Search for the cell housing the specified text and yield its [X, Y] center coordinate. 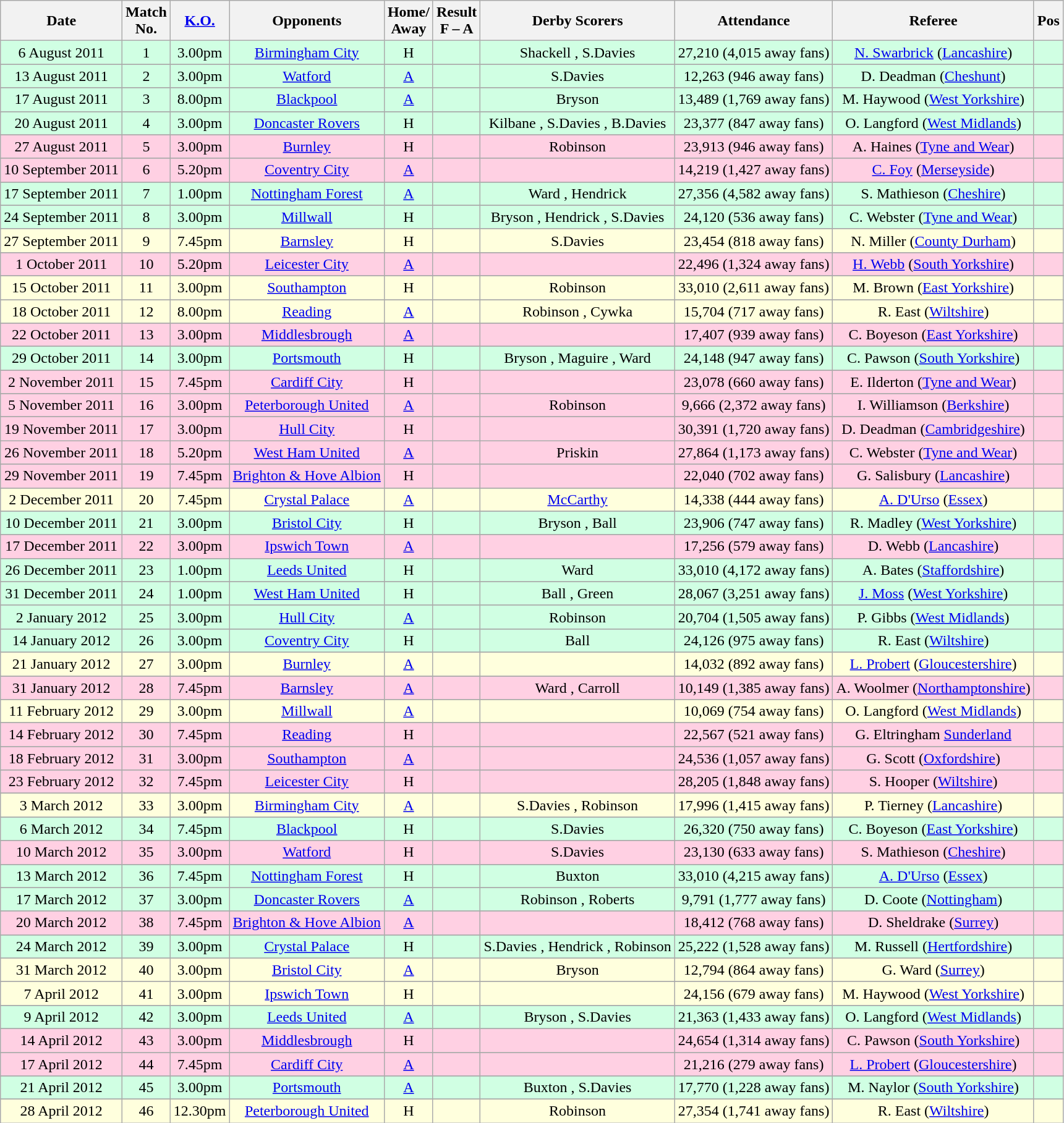
Shackell , S.Davies [577, 53]
27 August 2011 [62, 146]
15 [147, 382]
26 December 2011 [62, 570]
9,666 (2,372 away fans) [754, 405]
Date [62, 21]
33,010 (2,611 away fans) [754, 287]
22 [147, 546]
Derby Scorers [577, 21]
31 January 2012 [62, 688]
17 March 2012 [62, 899]
23,377 (847 away fans) [754, 123]
MatchNo. [147, 21]
23,130 (633 away fans) [754, 852]
I. Williamson (Berkshire) [934, 405]
23,906 (747 away fans) [754, 523]
5 [147, 146]
Priskin [577, 452]
32 [147, 782]
A. Woolmer (Northamptonshire) [934, 688]
D. Coote (Nottingham) [934, 899]
29 November 2011 [62, 476]
21 [147, 523]
9,791 (1,777 away fans) [754, 899]
19 November 2011 [62, 429]
17,256 (579 away fans) [754, 546]
E. Ilderton (Tyne and Wear) [934, 382]
6 August 2011 [62, 53]
16 [147, 405]
Robinson , Cywka [577, 311]
Ball , Green [577, 593]
11 February 2012 [62, 711]
3 March 2012 [62, 805]
24 March 2012 [62, 946]
S. Hooper (Wiltshire) [934, 782]
10 March 2012 [62, 852]
25,222 (1,528 away fans) [754, 946]
26 [147, 640]
26,320 (750 away fans) [754, 829]
A. Haines (Tyne and Wear) [934, 146]
33 [147, 805]
24,536 (1,057 away fans) [754, 758]
23 February 2012 [62, 782]
M. Brown (East Yorkshire) [934, 287]
P. Gibbs (West Midlands) [934, 617]
34 [147, 829]
14,219 (1,427 away fans) [754, 170]
S.Davies , Robinson [577, 805]
Opponents [307, 21]
29 [147, 711]
Ward , Hendrick [577, 193]
R. Madley (West Yorkshire) [934, 523]
G. Eltringham Sunderland [934, 735]
40 [147, 970]
2 January 2012 [62, 617]
4 [147, 123]
18 February 2012 [62, 758]
31 December 2011 [62, 593]
10,149 (1,385 away fans) [754, 688]
D. Deadman (Cambridgeshire) [934, 429]
22,040 (702 away fans) [754, 476]
24,156 (679 away fans) [754, 993]
28,067 (3,251 away fans) [754, 593]
17 [147, 429]
23,913 (946 away fans) [754, 146]
Referee [934, 21]
6 [147, 170]
Home/Away [408, 21]
22,496 (1,324 away fans) [754, 264]
10 December 2011 [62, 523]
7 [147, 193]
N. Swarbrick (Lancashire) [934, 53]
25 [147, 617]
5 November 2011 [62, 405]
22 October 2011 [62, 335]
20,704 (1,505 away fans) [754, 617]
ResultF – A [456, 21]
H. Webb (South Yorkshire) [934, 264]
29 October 2011 [62, 358]
9 April 2012 [62, 1017]
23,454 (818 away fans) [754, 240]
10 September 2011 [62, 170]
23,078 (660 away fans) [754, 382]
17 April 2012 [62, 1064]
17,770 (1,228 away fans) [754, 1088]
S.Davies , Hendrick , Robinson [577, 946]
31 March 2012 [62, 970]
N. Miller (County Durham) [934, 240]
18 October 2011 [62, 311]
24,654 (1,314 away fans) [754, 1040]
2 [147, 76]
D. Webb (Lancashire) [934, 546]
37 [147, 899]
2 December 2011 [62, 499]
23 [147, 570]
1 [147, 53]
20 [147, 499]
14 April 2012 [62, 1040]
42 [147, 1017]
43 [147, 1040]
14,338 (444 away fans) [754, 499]
18 [147, 452]
28 April 2012 [62, 1111]
3 [147, 100]
24 [147, 593]
12,794 (864 away fans) [754, 970]
22,567 (521 away fans) [754, 735]
Bryson , Ball [577, 523]
20 March 2012 [62, 923]
G. Scott (Oxfordshire) [934, 758]
Robinson , Roberts [577, 899]
K.O. [200, 21]
33,010 (4,215 away fans) [754, 876]
44 [147, 1064]
21 January 2012 [62, 664]
McCarthy [577, 499]
39 [147, 946]
6 March 2012 [62, 829]
10 [147, 264]
17 December 2011 [62, 546]
27,354 (1,741 away fans) [754, 1111]
8 [147, 217]
7 April 2012 [62, 993]
33,010 (4,172 away fans) [754, 570]
1 October 2011 [62, 264]
30,391 (1,720 away fans) [754, 429]
P. Tierney (Lancashire) [934, 805]
Buxton , S.Davies [577, 1088]
Kilbane , S.Davies , B.Davies [577, 123]
D. Sheldrake (Surrey) [934, 923]
27 [147, 664]
14 January 2012 [62, 640]
21,216 (279 away fans) [754, 1064]
Bryson , S.Davies [577, 1017]
35 [147, 852]
Buxton [577, 876]
27,356 (4,582 away fans) [754, 193]
Ball [577, 640]
Bryson , Hendrick , S.Davies [577, 217]
13,489 (1,769 away fans) [754, 100]
M. Naylor (South Yorkshire) [934, 1088]
D. Deadman (Cheshunt) [934, 76]
14,032 (892 away fans) [754, 664]
9 [147, 240]
28 [147, 688]
24 September 2011 [62, 217]
13 March 2012 [62, 876]
Pos [1049, 21]
G. Salisbury (Lancashire) [934, 476]
Ward , Carroll [577, 688]
12 [147, 311]
J. Moss (West Yorkshire) [934, 593]
13 August 2011 [62, 76]
24,126 (975 away fans) [754, 640]
14 February 2012 [62, 735]
13 [147, 335]
28,205 (1,848 away fans) [754, 782]
41 [147, 993]
Ward [577, 570]
17,996 (1,415 away fans) [754, 805]
27,864 (1,173 away fans) [754, 452]
46 [147, 1111]
45 [147, 1088]
15,704 (717 away fans) [754, 311]
21,363 (1,433 away fans) [754, 1017]
30 [147, 735]
10,069 (754 away fans) [754, 711]
27,210 (4,015 away fans) [754, 53]
C. Foy (Merseyside) [934, 170]
27 September 2011 [62, 240]
2 November 2011 [62, 382]
11 [147, 287]
12,263 (946 away fans) [754, 76]
19 [147, 476]
G. Ward (Surrey) [934, 970]
17 August 2011 [62, 100]
Bryson , Maguire , Ward [577, 358]
24,148 (947 away fans) [754, 358]
Attendance [754, 21]
18,412 (768 away fans) [754, 923]
14 [147, 358]
38 [147, 923]
A. Bates (Staffordshire) [934, 570]
20 August 2011 [62, 123]
17,407 (939 away fans) [754, 335]
31 [147, 758]
17 September 2011 [62, 193]
M. Russell (Hertfordshire) [934, 946]
21 April 2012 [62, 1088]
36 [147, 876]
24,120 (536 away fans) [754, 217]
12.30pm [200, 1111]
15 October 2011 [62, 287]
26 November 2011 [62, 452]
